Pinpoint the cell where the given text exists, returning its [x, y] midpoint coordinate. 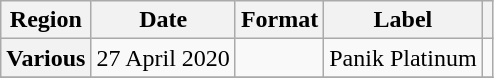
Format [279, 20]
Date [163, 20]
27 April 2020 [163, 58]
Panik Platinum [403, 58]
Label [403, 20]
Region [46, 20]
Various [46, 58]
